Scan for the cell matching the given text and deliver its [x, y] coordinate at center. 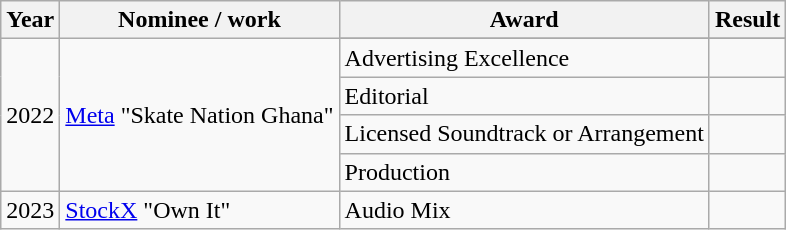
StockX "Own It" [200, 210]
2023 [30, 210]
2022 [30, 115]
Result [747, 20]
Nominee / work [200, 20]
Audio Mix [524, 210]
Editorial [524, 96]
Meta "Skate Nation Ghana" [200, 115]
Year [30, 20]
Production [524, 172]
Licensed Soundtrack or Arrangement [524, 134]
Advertising Excellence [524, 58]
Award [524, 20]
